From the cell containing the given text, extract its center point as (x, y) coordinate. 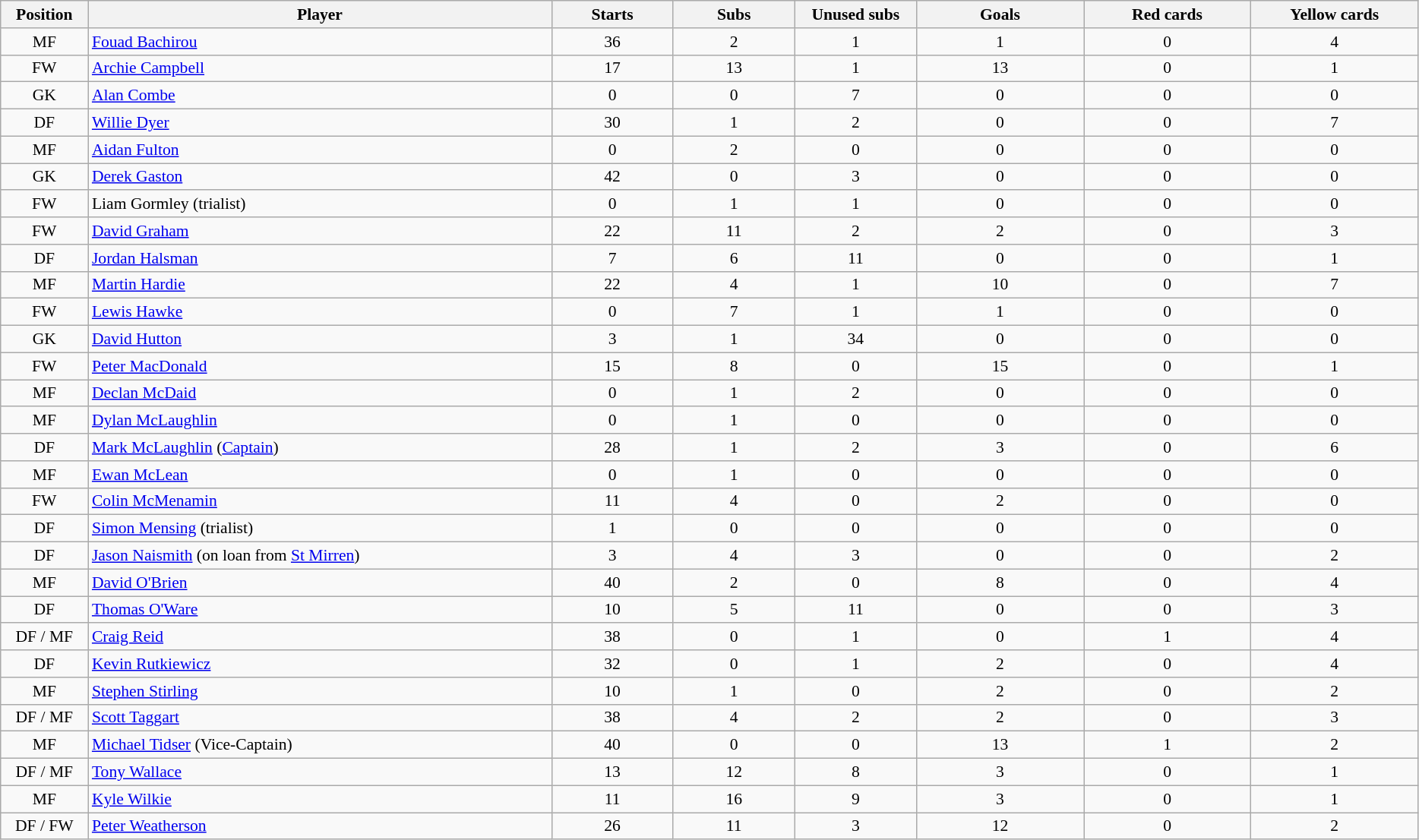
David Hutton (320, 339)
Colin McMenamin (320, 501)
DF / FW (44, 826)
16 (734, 799)
30 (612, 123)
Kyle Wilkie (320, 799)
Ewan McLean (320, 475)
Red cards (1167, 14)
26 (612, 826)
34 (855, 339)
Martin Hardie (320, 285)
Alan Combe (320, 96)
Kevin Rutkiewicz (320, 664)
Declan McDaid (320, 393)
David Graham (320, 231)
Subs (734, 14)
David O'Brien (320, 583)
5 (734, 610)
Craig Reid (320, 637)
32 (612, 664)
Scott Taggart (320, 718)
Peter MacDonald (320, 366)
Lewis Hawke (320, 312)
17 (612, 68)
Aidan Fulton (320, 150)
9 (855, 799)
Yellow cards (1335, 14)
Unused subs (855, 14)
42 (612, 177)
Mark McLaughlin (Captain) (320, 447)
Dylan McLaughlin (320, 421)
Derek Gaston (320, 177)
Thomas O'Ware (320, 610)
Michael Tidser (Vice-Captain) (320, 745)
Starts (612, 14)
Position (44, 14)
Goals (1000, 14)
Tony Wallace (320, 772)
Simon Mensing (trialist) (320, 529)
Fouad Bachirou (320, 42)
Stephen Stirling (320, 691)
Peter Weatherson (320, 826)
Willie Dyer (320, 123)
Jason Naismith (on loan from St Mirren) (320, 556)
36 (612, 42)
28 (612, 447)
Liam Gormley (trialist) (320, 204)
Archie Campbell (320, 68)
Jordan Halsman (320, 258)
Player (320, 14)
